Return the (X, Y) coordinate for the center point of the cell that contains the specified text.  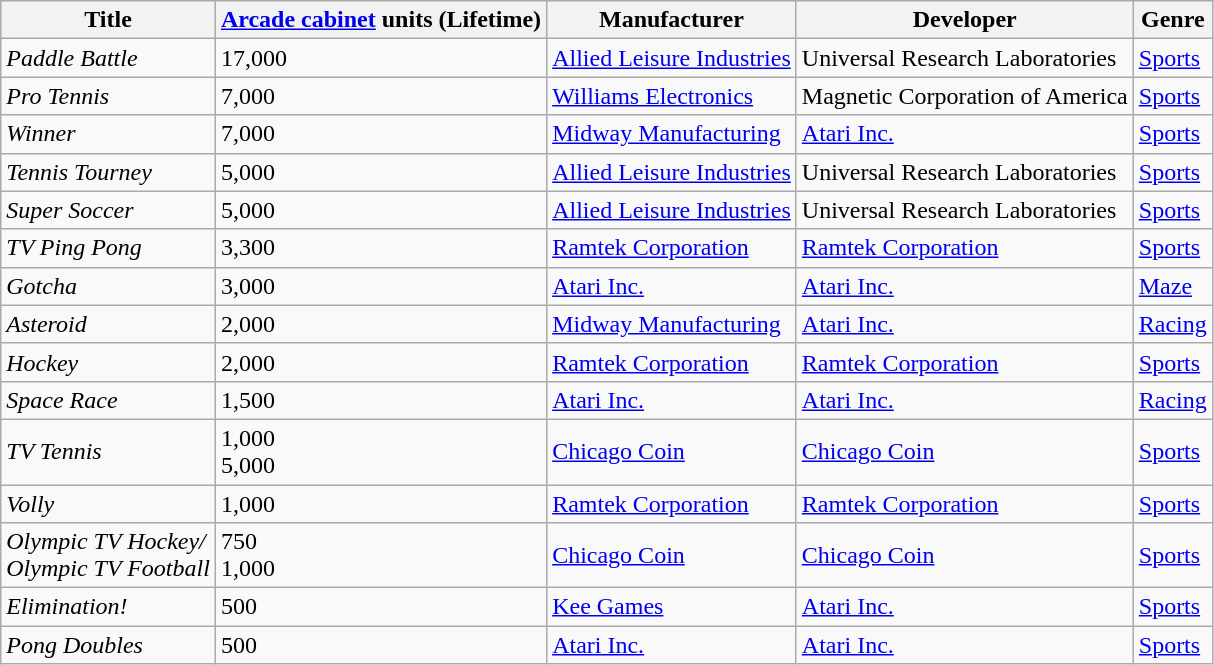
Genre (1172, 20)
TV Ping Pong (108, 248)
17,000 (380, 58)
Arcade cabinet units (Lifetime) (380, 20)
3,300 (380, 248)
Super Soccer (108, 210)
Kee Games (672, 607)
Pro Tennis (108, 96)
1,0005,000 (380, 452)
1,500 (380, 400)
Hockey (108, 362)
Gotcha (108, 286)
Title (108, 20)
7501,000 (380, 556)
Volly (108, 503)
Asteroid (108, 324)
3,000 (380, 286)
Elimination! (108, 607)
Tennis Tourney (108, 172)
Williams Electronics (672, 96)
Paddle Battle (108, 58)
Magnetic Corporation of America (964, 96)
Space Race (108, 400)
Pong Doubles (108, 645)
Developer (964, 20)
Winner (108, 134)
TV Tennis (108, 452)
1,000 (380, 503)
Maze (1172, 286)
Manufacturer (672, 20)
Olympic TV Hockey/Olympic TV Football (108, 556)
